Identify which cell holds the provided text, then report its [X, Y] central coordinate. 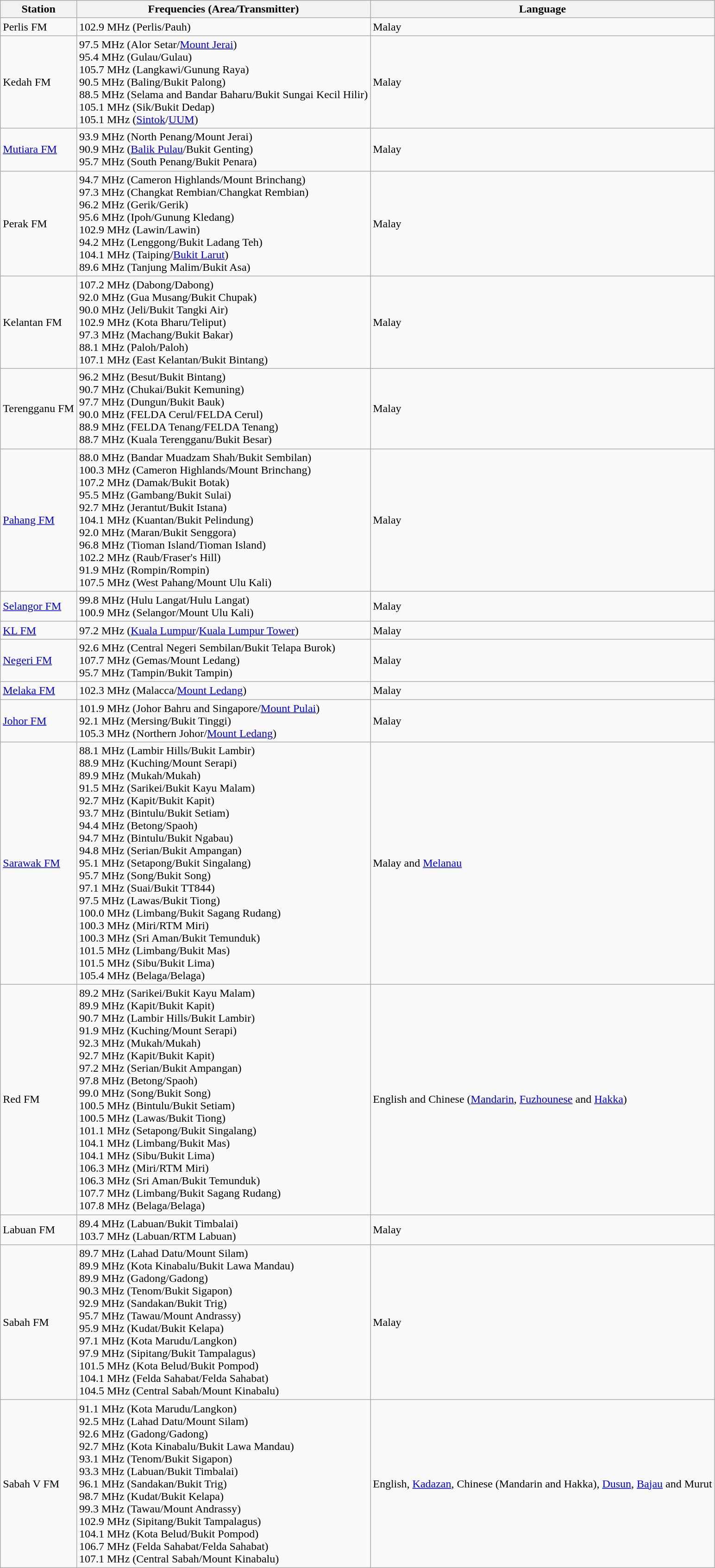
Terengganu FM [39, 408]
Labuan FM [39, 1230]
Johor FM [39, 720]
Negeri FM [39, 660]
92.6 MHz (Central Negeri Sembilan/Bukit Telapa Burok)107.7 MHz (Gemas/Mount Ledang)95.7 MHz (Tampin/Bukit Tampin) [223, 660]
Kelantan FM [39, 322]
English and Chinese (Mandarin, Fuzhounese and Hakka) [543, 1100]
Kedah FM [39, 82]
Pahang FM [39, 520]
97.2 MHz (Kuala Lumpur/Kuala Lumpur Tower) [223, 630]
Frequencies (Area/Transmitter) [223, 9]
99.8 MHz (Hulu Langat/Hulu Langat)100.9 MHz (Selangor/Mount Ulu Kali) [223, 606]
89.4 MHz (Labuan/Bukit Timbalai)103.7 MHz (Labuan/RTM Labuan) [223, 1230]
102.9 MHz (Perlis/Pauh) [223, 27]
Perak FM [39, 223]
Sarawak FM [39, 863]
Selangor FM [39, 606]
101.9 MHz (Johor Bahru and Singapore/Mount Pulai)92.1 MHz (Mersing/Bukit Tinggi)105.3 MHz (Northern Johor/Mount Ledang) [223, 720]
93.9 MHz (North Penang/Mount Jerai)90.9 MHz (Balik Pulau/Bukit Genting)95.7 MHz (South Penang/Bukit Penara) [223, 150]
English, Kadazan, Chinese (Mandarin and Hakka), Dusun, Bajau and Murut [543, 1484]
Sabah FM [39, 1322]
Perlis FM [39, 27]
KL FM [39, 630]
Mutiara FM [39, 150]
Red FM [39, 1100]
Language [543, 9]
102.3 MHz (Malacca/Mount Ledang) [223, 690]
Sabah V FM [39, 1484]
Station [39, 9]
Malay and Melanau [543, 863]
Melaka FM [39, 690]
